Return (x, y) of the center of cell containing provided text 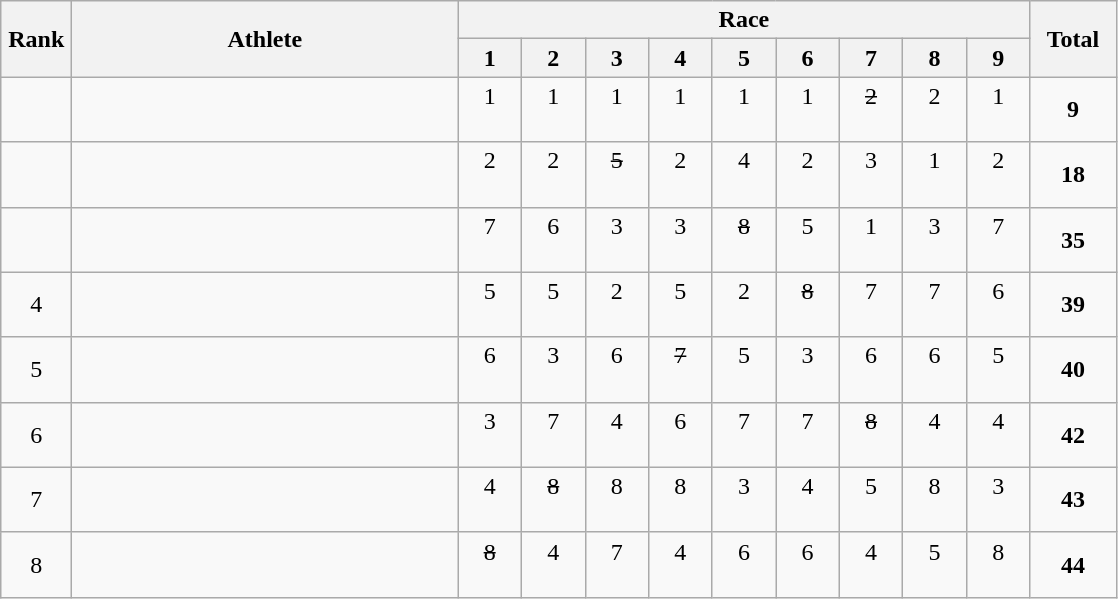
Athlete (265, 39)
44 (1073, 564)
18 (1073, 174)
42 (1073, 434)
35 (1073, 240)
40 (1073, 370)
Race (744, 20)
Rank (36, 39)
39 (1073, 304)
43 (1073, 500)
Total (1073, 39)
